Determine the [X, Y] coordinate at the center of the cell enclosing the given text.  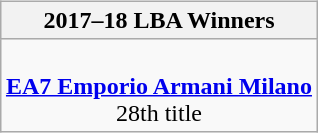
EA7 Emporio Armani Milano28th title [158, 85]
2017–18 LBA Winners [158, 20]
